Extract the (X, Y) coordinate from the center of the cell holding the provided text.  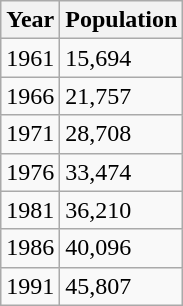
1986 (30, 248)
Population (122, 20)
36,210 (122, 210)
1971 (30, 134)
15,694 (122, 58)
33,474 (122, 172)
1961 (30, 58)
1966 (30, 96)
1976 (30, 172)
45,807 (122, 286)
1991 (30, 286)
21,757 (122, 96)
Year (30, 20)
1981 (30, 210)
40,096 (122, 248)
28,708 (122, 134)
